Capture the cell that displays the provided text and extract its [x, y] central coordinate. 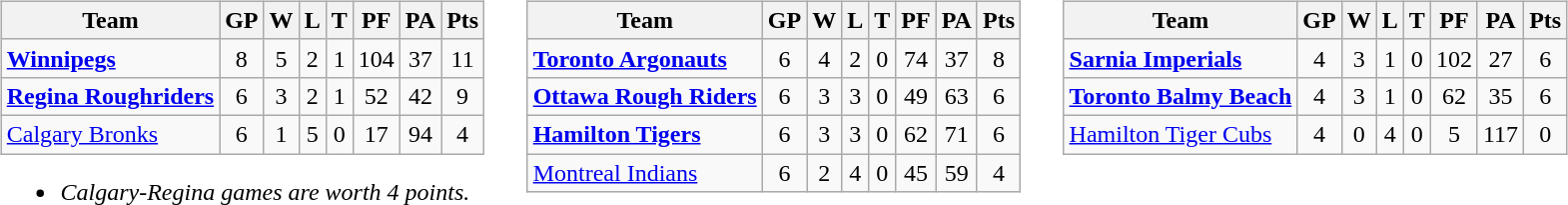
52 [376, 96]
Sarnia Imperials [1180, 58]
102 [1454, 58]
117 [1500, 134]
94 [419, 134]
35 [1500, 96]
9 [463, 96]
Winnipegs [110, 58]
Hamilton Tiger Cubs [1180, 134]
Montreal Indians [645, 173]
27 [1500, 58]
59 [957, 173]
17 [376, 134]
45 [916, 173]
63 [957, 96]
Calgary Bronks [110, 134]
71 [957, 134]
Regina Roughriders [110, 96]
Toronto Balmy Beach [1180, 96]
Hamilton Tigers [645, 134]
42 [419, 96]
49 [916, 96]
11 [463, 58]
Ottawa Rough Riders [645, 96]
Toronto Argonauts [645, 58]
104 [376, 58]
74 [916, 58]
